Pinpoint the cell where the given text exists, returning its (x, y) midpoint coordinate. 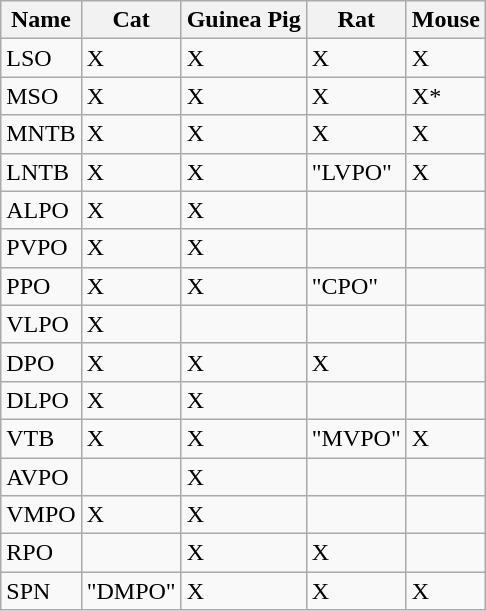
"LVPO" (356, 172)
DPO (41, 362)
"MVPO" (356, 438)
MSO (41, 96)
"DMPO" (131, 591)
"CPO" (356, 286)
Cat (131, 20)
Rat (356, 20)
VTB (41, 438)
SPN (41, 591)
VMPO (41, 515)
Mouse (446, 20)
VLPO (41, 324)
AVPO (41, 477)
LSO (41, 58)
DLPO (41, 400)
Name (41, 20)
ALPO (41, 210)
PVPO (41, 248)
X* (446, 96)
Guinea Pig (244, 20)
MNTB (41, 134)
PPO (41, 286)
LNTB (41, 172)
RPO (41, 553)
